Return the (x, y) coordinate for the center point of the cell that contains the specified text.  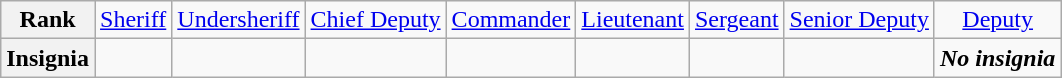
Sheriff (134, 20)
Chief Deputy (376, 20)
Lieutenant (633, 20)
No insignia (997, 58)
Senior Deputy (859, 20)
Commander (511, 20)
Rank (48, 20)
Undersheriff (238, 20)
Deputy (997, 20)
Sergeant (736, 20)
Insignia (48, 58)
